Provide the (x, y) coordinate of the cell's center where the given text is located.  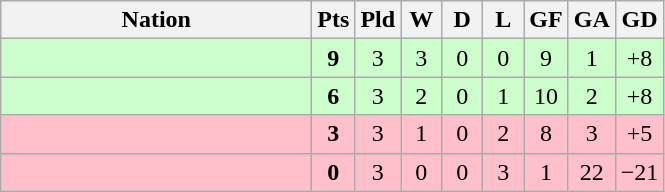
6 (334, 96)
22 (592, 172)
GF (546, 20)
Nation (156, 20)
10 (546, 96)
GD (640, 20)
Pts (334, 20)
GA (592, 20)
+5 (640, 134)
−21 (640, 172)
8 (546, 134)
W (422, 20)
D (462, 20)
Pld (378, 20)
L (504, 20)
